Pinpoint the cell where the given text exists, returning its (x, y) midpoint coordinate. 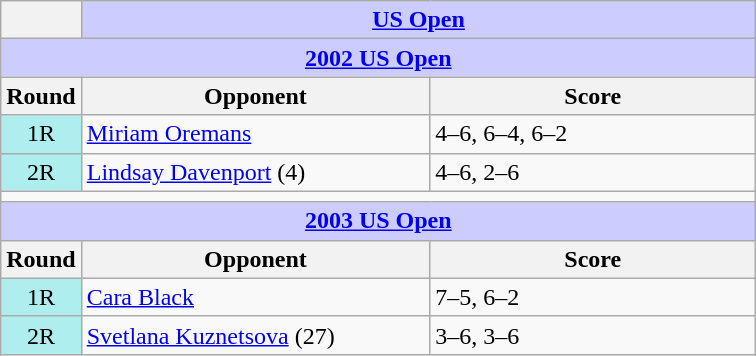
Cara Black (256, 297)
2002 US Open (378, 58)
7–5, 6–2 (593, 297)
4–6, 6–4, 6–2 (593, 134)
4–6, 2–6 (593, 172)
Lindsay Davenport (4) (256, 172)
Miriam Oremans (256, 134)
3–6, 3–6 (593, 335)
2003 US Open (378, 221)
US Open (418, 20)
Svetlana Kuznetsova (27) (256, 335)
